For the text-containing cell, return its midpoint in [x, y] coordinate format. 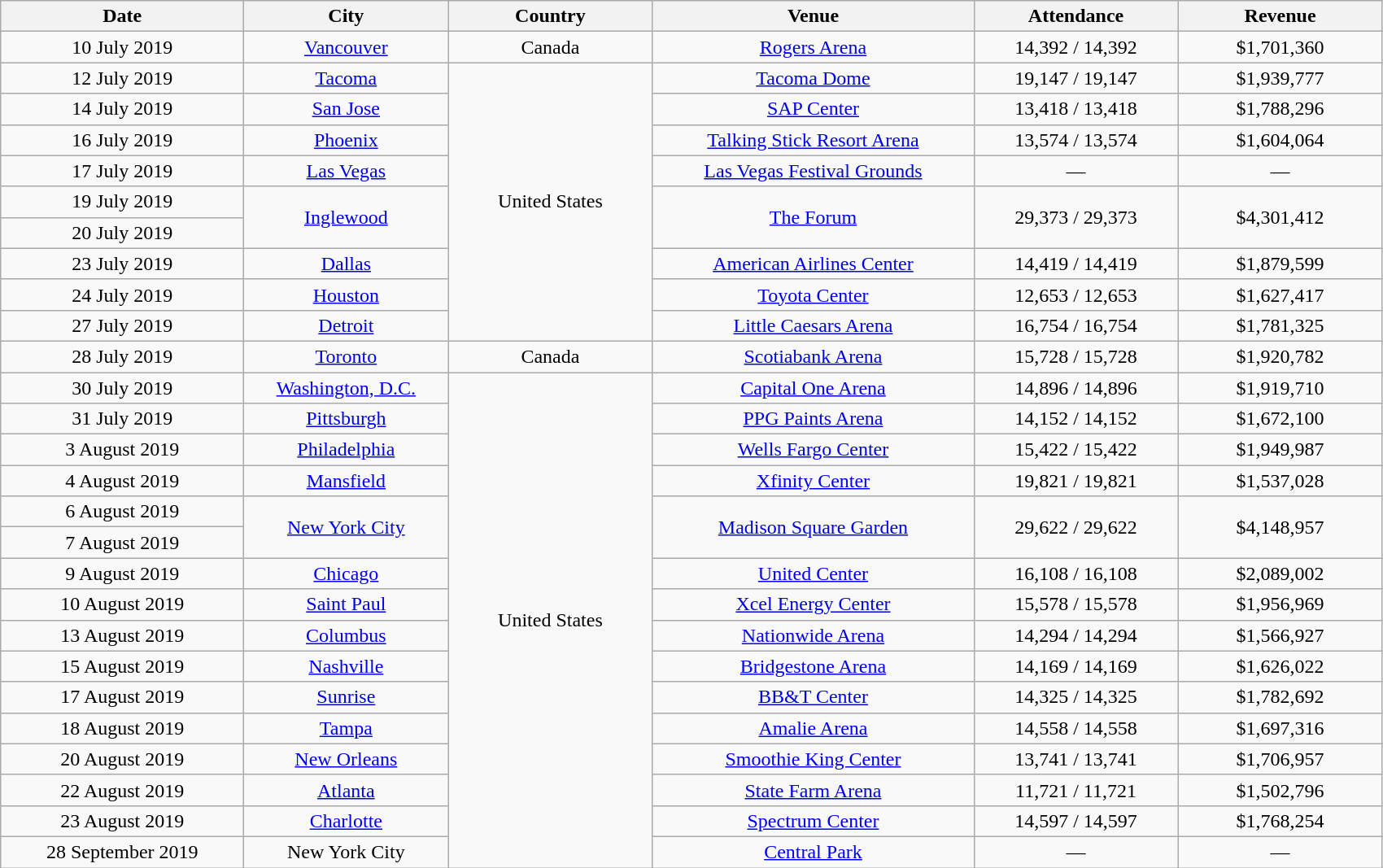
28 July 2019 [122, 356]
PPG Paints Arena [814, 419]
$1,788,296 [1280, 109]
$1,920,782 [1280, 356]
13 August 2019 [122, 635]
22 August 2019 [122, 790]
29,373 / 29,373 [1075, 217]
Nashville [347, 666]
23 August 2019 [122, 821]
$4,148,957 [1280, 527]
$1,566,927 [1280, 635]
SAP Center [814, 109]
Little Caesars Arena [814, 325]
Mansfield [347, 481]
Smoothie King Center [814, 759]
$1,537,028 [1280, 481]
Revenue [1280, 16]
Rogers Arena [814, 47]
Atlanta [347, 790]
19,821 / 19,821 [1075, 481]
Date [122, 16]
12,653 / 12,653 [1075, 294]
16,108 / 16,108 [1075, 574]
$1,502,796 [1280, 790]
$1,627,417 [1280, 294]
Dallas [347, 264]
Tacoma [347, 78]
Houston [347, 294]
14,419 / 14,419 [1075, 264]
Tampa [347, 728]
13,574 / 13,574 [1075, 140]
$1,768,254 [1280, 821]
Philadelphia [347, 450]
27 July 2019 [122, 325]
City [347, 16]
$1,919,710 [1280, 388]
$1,781,325 [1280, 325]
Toronto [347, 356]
$1,782,692 [1280, 697]
19 July 2019 [122, 202]
$1,626,022 [1280, 666]
14,558 / 14,558 [1075, 728]
San Jose [347, 109]
20 August 2019 [122, 759]
6 August 2019 [122, 512]
$1,604,064 [1280, 140]
15,422 / 15,422 [1075, 450]
14 July 2019 [122, 109]
Washington, D.C. [347, 388]
16,754 / 16,754 [1075, 325]
The Forum [814, 217]
State Farm Arena [814, 790]
$1,956,969 [1280, 604]
United Center [814, 574]
17 July 2019 [122, 171]
Wells Fargo Center [814, 450]
$1,939,777 [1280, 78]
13,418 / 13,418 [1075, 109]
Attendance [1075, 16]
16 July 2019 [122, 140]
Chicago [347, 574]
$1,672,100 [1280, 419]
20 July 2019 [122, 233]
$1,697,316 [1280, 728]
Columbus [347, 635]
Central Park [814, 852]
14,597 / 14,597 [1075, 821]
14,896 / 14,896 [1075, 388]
15,578 / 15,578 [1075, 604]
American Airlines Center [814, 264]
14,152 / 14,152 [1075, 419]
Venue [814, 16]
$1,949,987 [1280, 450]
14,392 / 14,392 [1075, 47]
Spectrum Center [814, 821]
$1,879,599 [1280, 264]
10 August 2019 [122, 604]
18 August 2019 [122, 728]
17 August 2019 [122, 697]
Charlotte [347, 821]
Amalie Arena [814, 728]
Nationwide Arena [814, 635]
10 July 2019 [122, 47]
3 August 2019 [122, 450]
Toyota Center [814, 294]
Inglewood [347, 217]
23 July 2019 [122, 264]
24 July 2019 [122, 294]
9 August 2019 [122, 574]
$4,301,412 [1280, 217]
Pittsburgh [347, 419]
Scotiabank Arena [814, 356]
$1,706,957 [1280, 759]
30 July 2019 [122, 388]
Xfinity Center [814, 481]
7 August 2019 [122, 543]
Las Vegas [347, 171]
29,622 / 29,622 [1075, 527]
BB&T Center [814, 697]
Sunrise [347, 697]
15,728 / 15,728 [1075, 356]
13,741 / 13,741 [1075, 759]
Country [550, 16]
14,325 / 14,325 [1075, 697]
31 July 2019 [122, 419]
11,721 / 11,721 [1075, 790]
Saint Paul [347, 604]
Phoenix [347, 140]
$1,701,360 [1280, 47]
14,169 / 14,169 [1075, 666]
4 August 2019 [122, 481]
$2,089,002 [1280, 574]
New Orleans [347, 759]
Xcel Energy Center [814, 604]
28 September 2019 [122, 852]
15 August 2019 [122, 666]
Las Vegas Festival Grounds [814, 171]
14,294 / 14,294 [1075, 635]
12 July 2019 [122, 78]
Talking Stick Resort Arena [814, 140]
Capital One Arena [814, 388]
Tacoma Dome [814, 78]
19,147 / 19,147 [1075, 78]
Vancouver [347, 47]
Madison Square Garden [814, 527]
Bridgestone Arena [814, 666]
Detroit [347, 325]
